Return the (x, y) coordinate for the center point of the cell that contains the specified text.  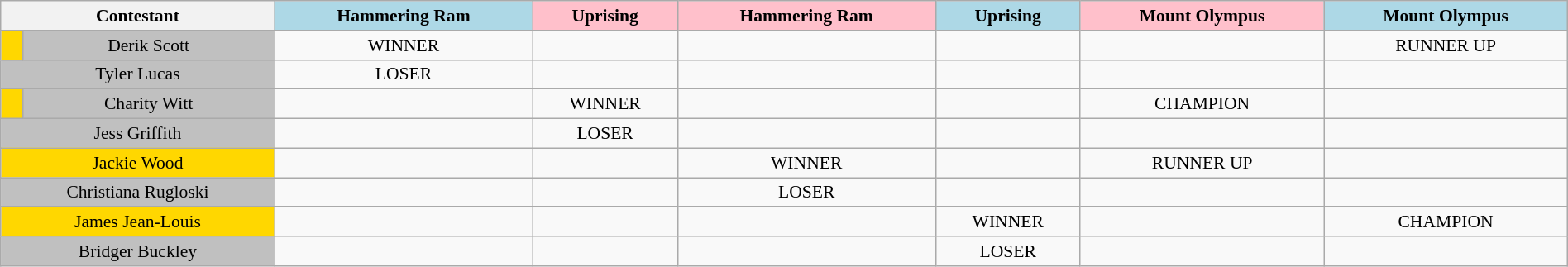
James Jean-Louis (137, 222)
Christiana Rugloski (137, 193)
Jackie Wood (137, 163)
Jess Griffith (137, 134)
Derik Scott (149, 45)
Tyler Lucas (137, 74)
Bridger Buckley (137, 251)
Charity Witt (149, 104)
Contestant (137, 16)
